Output the (X, Y) coordinate of the center of the cell containing the given text.  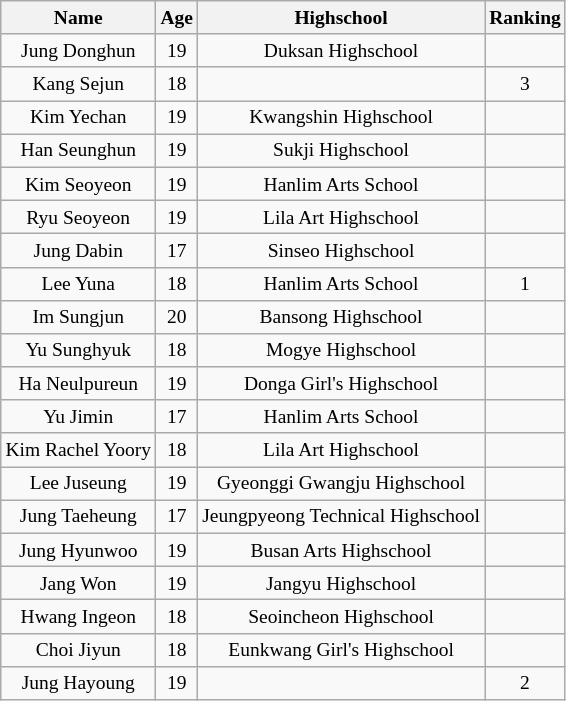
Jangyu Highschool (342, 584)
Sukji Highschool (342, 150)
Donga Girl's Highschool (342, 384)
Jang Won (78, 584)
Yu Sunghyuk (78, 350)
Lee Yuna (78, 284)
Name (78, 18)
Kim Yechan (78, 118)
Jung Dabin (78, 250)
Jung Hayoung (78, 682)
Lee Juseung (78, 484)
Yu Jimin (78, 416)
Busan Arts Highschool (342, 550)
Kim Rachel Yoory (78, 450)
Highschool (342, 18)
Jeungpyeong Technical Highschool (342, 516)
1 (526, 284)
2 (526, 682)
Choi Jiyun (78, 650)
Kwangshin Highschool (342, 118)
Eunkwang Girl's Highschool (342, 650)
3 (526, 84)
Seoincheon Highschool (342, 616)
Jung Taeheung (78, 516)
Ryu Seoyeon (78, 216)
Mogye Highschool (342, 350)
Ranking (526, 18)
Duksan Highschool (342, 50)
Ha Neulpureun (78, 384)
Jung Hyunwoo (78, 550)
Bansong Highschool (342, 316)
Han Seunghun (78, 150)
Kim Seoyeon (78, 184)
20 (177, 316)
Age (177, 18)
Gyeonggi Gwangju Highschool (342, 484)
Hwang Ingeon (78, 616)
Sinseo Highschool (342, 250)
Im Sungjun (78, 316)
Kang Sejun (78, 84)
Jung Donghun (78, 50)
